Return (X, Y) of the center of cell containing provided text 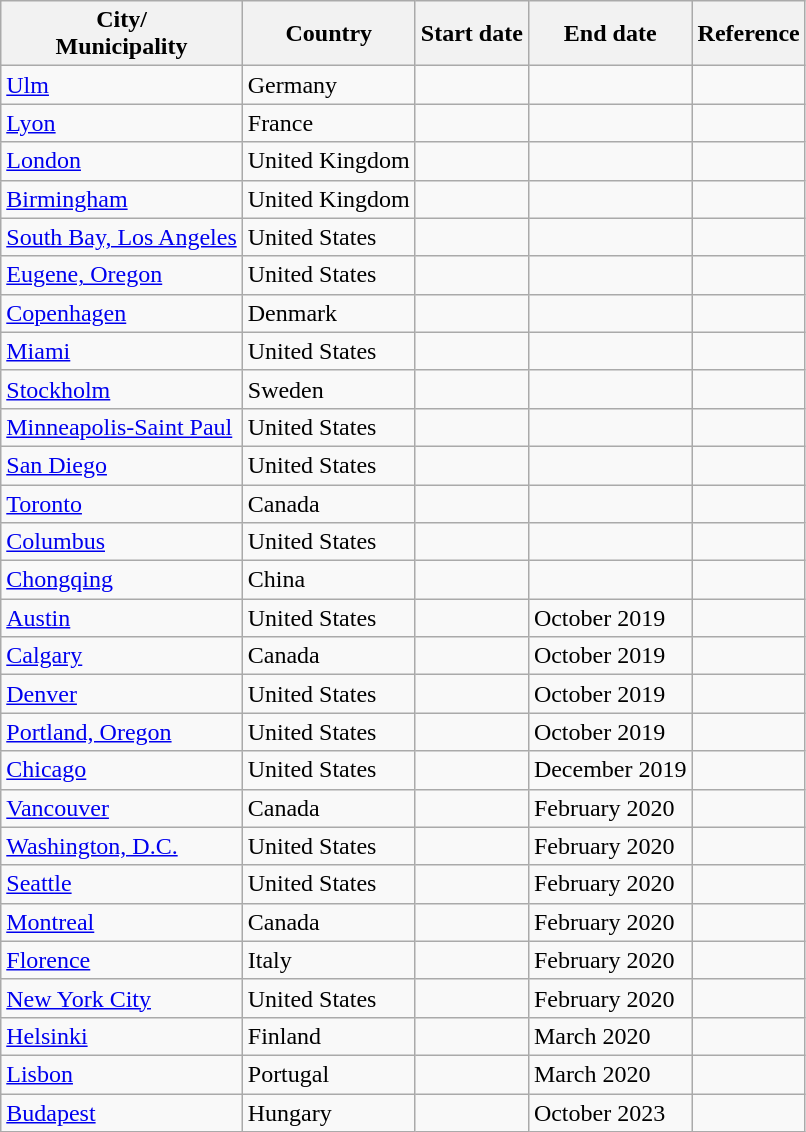
South Bay, Los Angeles (122, 237)
Chongqing (122, 580)
Chicago (122, 770)
Sweden (328, 389)
France (328, 123)
Denmark (328, 313)
Reference (748, 34)
October 2023 (610, 1113)
Florence (122, 960)
Budapest (122, 1113)
Portugal (328, 1074)
Portland, Oregon (122, 732)
Finland (328, 1036)
Country (328, 34)
Columbus (122, 542)
Eugene, Oregon (122, 275)
Seattle (122, 884)
Copenhagen (122, 313)
December 2019 (610, 770)
Hungary (328, 1113)
Montreal (122, 922)
Miami (122, 351)
Washington, D.C. (122, 846)
Denver (122, 694)
End date (610, 34)
Vancouver (122, 808)
Start date (472, 34)
London (122, 161)
New York City (122, 998)
Ulm (122, 85)
Austin (122, 618)
Lyon (122, 123)
China (328, 580)
Stockholm (122, 389)
Helsinki (122, 1036)
San Diego (122, 465)
Toronto (122, 503)
Germany (328, 85)
Italy (328, 960)
Minneapolis-Saint Paul (122, 427)
Lisbon (122, 1074)
Birmingham (122, 199)
City/Municipality (122, 34)
Calgary (122, 656)
